Provide the (x, y) coordinate of the cell's center where the given text is located.  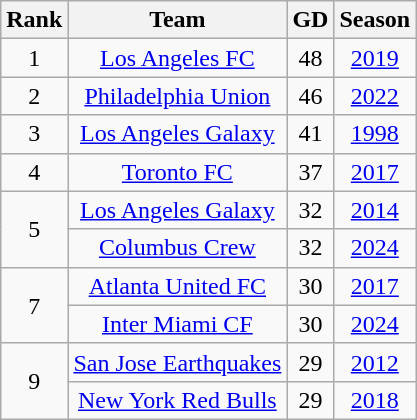
37 (310, 172)
4 (34, 172)
1998 (375, 134)
Team (178, 20)
2022 (375, 96)
7 (34, 305)
GD (310, 20)
Philadelphia Union (178, 96)
1 (34, 58)
46 (310, 96)
Toronto FC (178, 172)
2012 (375, 362)
2014 (375, 210)
9 (34, 381)
Season (375, 20)
2018 (375, 400)
Rank (34, 20)
3 (34, 134)
Los Angeles FC (178, 58)
San Jose Earthquakes (178, 362)
Columbus Crew (178, 248)
Inter Miami CF (178, 324)
New York Red Bulls (178, 400)
5 (34, 229)
Atlanta United FC (178, 286)
48 (310, 58)
2 (34, 96)
2019 (375, 58)
41 (310, 134)
